Capture the cell that displays the provided text and extract its [x, y] central coordinate. 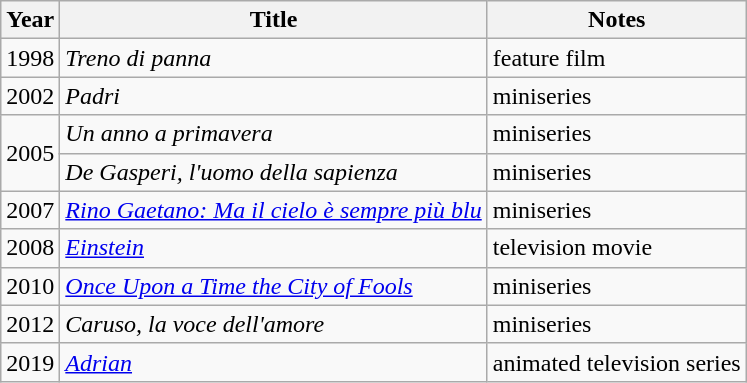
Once Upon a Time the City of Fools [274, 286]
Padri [274, 96]
2007 [30, 210]
Year [30, 20]
De Gasperi, l'uomo della sapienza [274, 172]
feature film [616, 58]
Caruso, la voce dell'amore [274, 324]
Rino Gaetano: Ma il cielo è sempre più blu [274, 210]
2010 [30, 286]
Title [274, 20]
2012 [30, 324]
Treno di panna [274, 58]
Notes [616, 20]
Adrian [274, 362]
2008 [30, 248]
2019 [30, 362]
1998 [30, 58]
Un anno a primavera [274, 134]
television movie [616, 248]
animated television series [616, 362]
Einstein [274, 248]
2002 [30, 96]
2005 [30, 153]
